Determine the (x, y) coordinate at the center of the cell enclosing the given text.  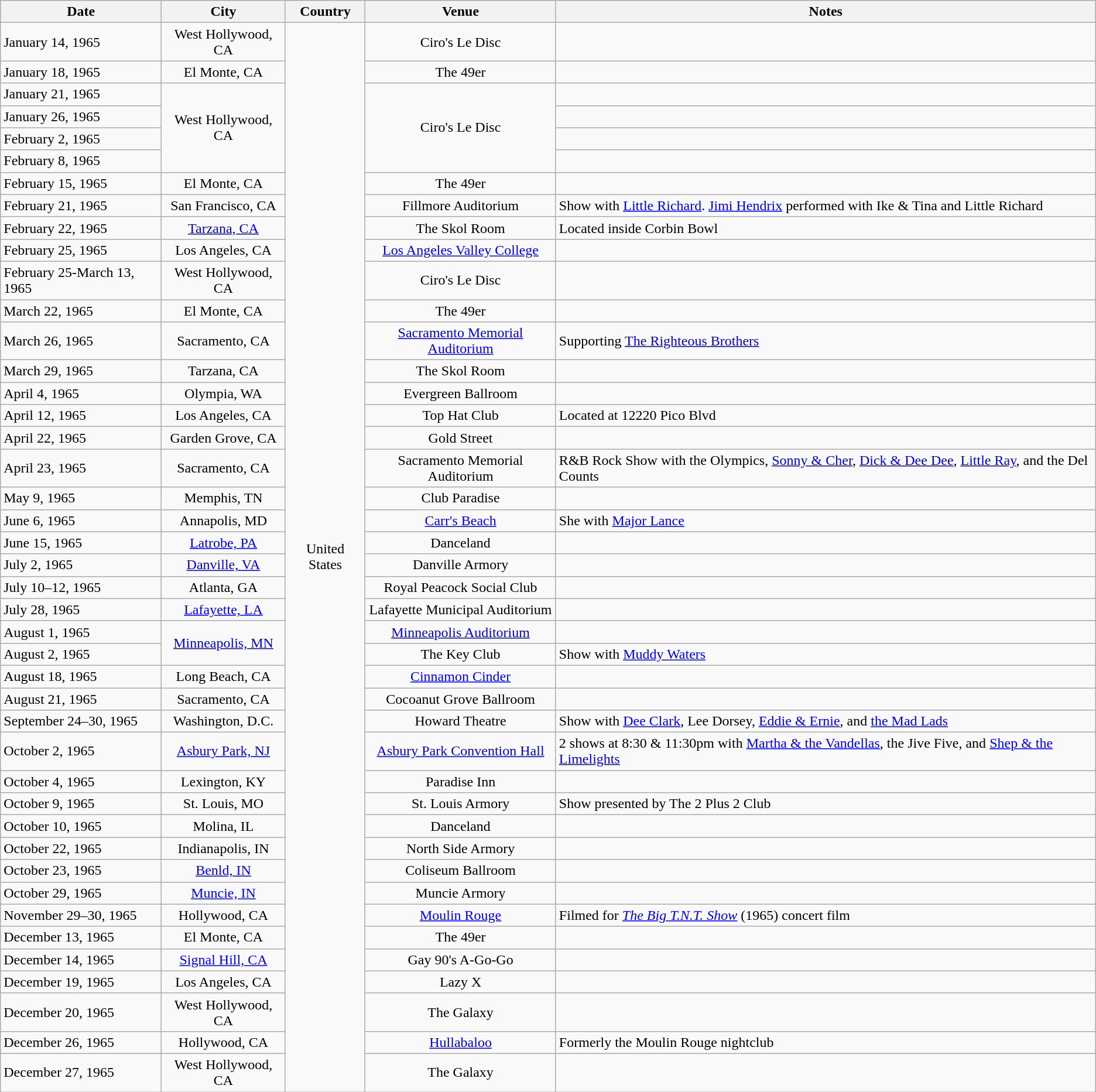
St. Louis Armory (461, 804)
Evergreen Ballroom (461, 393)
July 2, 1965 (81, 565)
Annapolis, MD (224, 521)
Molina, IL (224, 826)
March 29, 1965 (81, 371)
October 10, 1965 (81, 826)
Muncie Armory (461, 893)
City (224, 12)
January 26, 1965 (81, 117)
August 18, 1965 (81, 676)
Gay 90's A-Go-Go (461, 960)
Supporting The Righteous Brothers (826, 341)
Benld, IN (224, 871)
October 22, 1965 (81, 848)
Garden Grove, CA (224, 438)
August 21, 1965 (81, 699)
Cinnamon Cinder (461, 676)
Atlanta, GA (224, 587)
Country (325, 12)
Carr's Beach (461, 521)
Olympia, WA (224, 393)
September 24–30, 1965 (81, 721)
Fillmore Auditorium (461, 206)
December 13, 1965 (81, 937)
Washington, D.C. (224, 721)
Long Beach, CA (224, 676)
Danville, VA (224, 565)
Show with Little Richard. Jimi Hendrix performed with Ike & Tina and Little Richard (826, 206)
Filmed for The Big T.N.T. Show (1965) concert film (826, 915)
February 22, 1965 (81, 228)
December 14, 1965 (81, 960)
October 29, 1965 (81, 893)
July 28, 1965 (81, 610)
October 9, 1965 (81, 804)
February 2, 1965 (81, 139)
February 25-March 13, 1965 (81, 280)
Coliseum Ballroom (461, 871)
October 2, 1965 (81, 752)
Gold Street (461, 438)
February 15, 1965 (81, 183)
Club Paradise (461, 498)
May 9, 1965 (81, 498)
Top Hat Club (461, 416)
Date (81, 12)
Indianapolis, IN (224, 848)
Asbury Park, NJ (224, 752)
Signal Hill, CA (224, 960)
2 shows at 8:30 & 11:30pm with Martha & the Vandellas, the Jive Five, and Shep & the Limelights (826, 752)
She with Major Lance (826, 521)
November 29–30, 1965 (81, 915)
Venue (461, 12)
December 27, 1965 (81, 1073)
Formerly the Moulin Rouge nightclub (826, 1042)
April 12, 1965 (81, 416)
February 8, 1965 (81, 161)
Minneapolis Auditorium (461, 632)
United States (325, 557)
Los Angeles Valley College (461, 250)
Hullabaloo (461, 1042)
October 23, 1965 (81, 871)
Located at 12220 Pico Blvd (826, 416)
Moulin Rouge (461, 915)
Paradise Inn (461, 782)
December 19, 1965 (81, 982)
January 21, 1965 (81, 94)
July 10–12, 1965 (81, 587)
June 15, 1965 (81, 543)
October 4, 1965 (81, 782)
Show presented by The 2 Plus 2 Club (826, 804)
August 2, 1965 (81, 654)
August 1, 1965 (81, 632)
December 20, 1965 (81, 1012)
R&B Rock Show with the Olympics, Sonny & Cher, Dick & Dee Dee, Little Ray, and the Del Counts (826, 468)
April 22, 1965 (81, 438)
Asbury Park Convention Hall (461, 752)
San Francisco, CA (224, 206)
March 26, 1965 (81, 341)
Lexington, KY (224, 782)
April 4, 1965 (81, 393)
March 22, 1965 (81, 311)
Memphis, TN (224, 498)
Show with Muddy Waters (826, 654)
February 21, 1965 (81, 206)
Show with Dee Clark, Lee Dorsey, Eddie & Ernie, and the Mad Lads (826, 721)
January 18, 1965 (81, 72)
December 26, 1965 (81, 1042)
The Key Club (461, 654)
Danville Armory (461, 565)
Cocoanut Grove Ballroom (461, 699)
Howard Theatre (461, 721)
Latrobe, PA (224, 543)
St. Louis, MO (224, 804)
Royal Peacock Social Club (461, 587)
February 25, 1965 (81, 250)
Lazy X (461, 982)
Lafayette, LA (224, 610)
June 6, 1965 (81, 521)
January 14, 1965 (81, 42)
April 23, 1965 (81, 468)
North Side Armory (461, 848)
Lafayette Municipal Auditorium (461, 610)
Minneapolis, MN (224, 643)
Located inside Corbin Bowl (826, 228)
Notes (826, 12)
Muncie, IN (224, 893)
